Capture the cell that displays the provided text and extract its (X, Y) central coordinate. 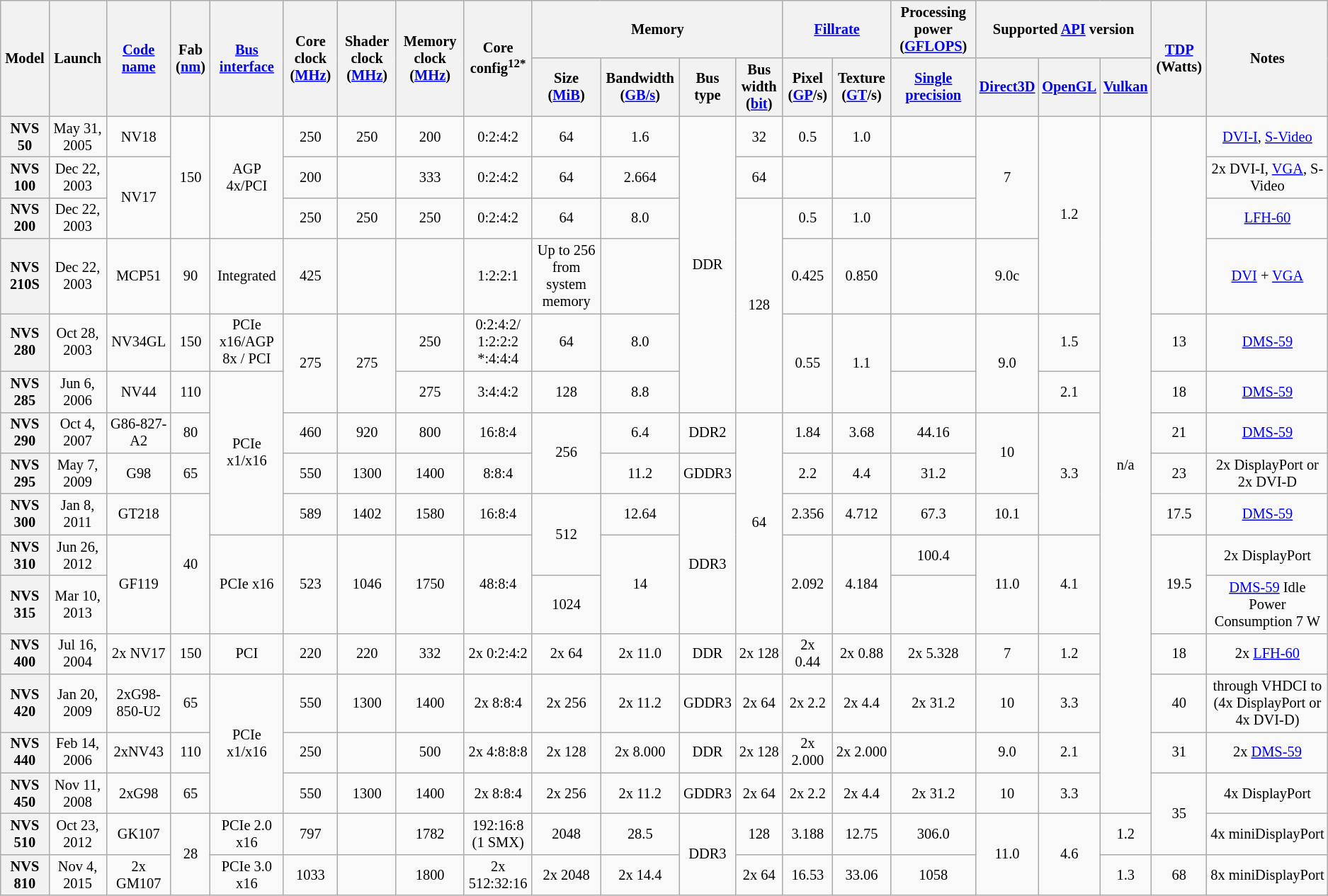
DVI + VGA (1268, 276)
Jan 20, 2009 (78, 703)
4.6 (1069, 854)
Vulkan (1125, 87)
OpenGL (1069, 87)
44.16 (933, 433)
0.850 (861, 276)
Processing power (GFLOPS) (933, 29)
2x 0.44 (807, 654)
NV44 (139, 392)
GT218 (139, 514)
920 (367, 433)
12.75 (861, 834)
AGP 4x/PCI (246, 177)
3.68 (861, 433)
80 (190, 433)
through VHDCI to (4x DisplayPort or 4x DVI-D) (1268, 703)
1750 (429, 584)
Bus width (bit) (759, 87)
1.6 (640, 137)
460 (310, 433)
NVS 300 (25, 514)
332 (429, 654)
LFH-60 (1268, 218)
2xG98 (139, 793)
35 (1179, 813)
GK107 (139, 834)
DDR2 (708, 433)
425 (310, 276)
Nov 4, 2015 (78, 875)
Feb 14, 2006 (78, 752)
NVS 810 (25, 875)
13 (1179, 342)
Nov 11, 2008 (78, 793)
Fab (nm) (190, 58)
2x DisplayPort or 2x DVI-D (1268, 473)
2x 8.000 (640, 752)
1580 (429, 514)
Oct 28, 2003 (78, 342)
256 (566, 453)
NV17 (139, 197)
306.0 (933, 834)
3:4:4:2 (499, 392)
GF119 (139, 584)
10.1 (1007, 514)
90 (190, 276)
6.4 (640, 433)
Notes (1268, 58)
NVS 315 (25, 604)
8.8 (640, 392)
Oct 23, 2012 (78, 834)
2x 14.4 (640, 875)
NVS 210S (25, 276)
28 (190, 854)
2x LFH-60 (1268, 654)
2x 5.328 (933, 654)
0.425 (807, 276)
31.2 (933, 473)
PCIe x16 (246, 584)
NVS 510 (25, 834)
3.188 (807, 834)
NVS 285 (25, 392)
Memory clock (MHz) (429, 58)
32 (759, 137)
67.3 (933, 514)
1782 (429, 834)
Jan 8, 2011 (78, 514)
1033 (310, 875)
2xNV43 (139, 752)
n/a (1125, 465)
1058 (933, 875)
2x 0.88 (861, 654)
2x DVI-I, VGA, S-Video (1268, 177)
512 (566, 534)
8:8:4 (499, 473)
192:16:8(1 SMX) (499, 834)
2x DMS-59 (1268, 752)
Oct 4, 2007 (78, 433)
333 (429, 177)
2048 (566, 834)
1402 (367, 514)
Integrated (246, 276)
9.0c (1007, 276)
0:2:4:2/1:2:2:2 *:4:4:4 (499, 342)
PCIe 3.0 x16 (246, 875)
PCIe x16/AGP 8x / PCI (246, 342)
Code name (139, 58)
797 (310, 834)
4.712 (861, 514)
1046 (367, 584)
NVS 290 (25, 433)
PCI (246, 654)
2x 4:8:8:8 (499, 752)
1.1 (861, 363)
DMS-59 Idle Power Consumption 7 W (1268, 604)
NVS 295 (25, 473)
2x NV17 (139, 654)
Bus interface (246, 58)
G86-827-A2 (139, 433)
500 (429, 752)
16.53 (807, 875)
Texture (GT/s) (861, 87)
NV34GL (139, 342)
MCP51 (139, 276)
Bus type (708, 87)
Pixel (GP/s) (807, 87)
Core clock (MHz) (310, 58)
2.2 (807, 473)
Jun 6, 2006 (78, 392)
May 31, 2005 (78, 137)
33.06 (861, 875)
2x 11.0 (640, 654)
14 (640, 584)
2xG98-850-U2 (139, 703)
8x miniDisplayPort (1268, 875)
1:2:2:1 (499, 276)
Jul 16, 2004 (78, 654)
NVS 420 (25, 703)
4.1 (1069, 584)
4.4 (861, 473)
G98 (139, 473)
Single precision (933, 87)
523 (310, 584)
800 (429, 433)
Memory (657, 29)
4.184 (861, 584)
NVS 310 (25, 555)
21 (1179, 433)
11.2 (640, 473)
NVS 400 (25, 654)
48:8:4 (499, 584)
Jun 26, 2012 (78, 555)
31 (1179, 752)
1.5 (1069, 342)
2x GM107 (139, 875)
TDP (Watts) (1179, 58)
0.55 (807, 363)
Shader clock (MHz) (367, 58)
DVI-I, S-Video (1268, 137)
28.5 (640, 834)
1024 (566, 604)
2x 512:32:16 (499, 875)
Up to 256 from system memory (566, 276)
2.664 (640, 177)
1.3 (1125, 875)
12.64 (640, 514)
1800 (429, 875)
Launch (78, 58)
Model (25, 58)
NVS 450 (25, 793)
Core config12* (499, 58)
PCIe 2.0 x16 (246, 834)
2.356 (807, 514)
Bandwidth (GB/s) (640, 87)
4x miniDisplayPort (1268, 834)
May 7, 2009 (78, 473)
Supported API version (1064, 29)
23 (1179, 473)
4x DisplayPort (1268, 793)
589 (310, 514)
100.4 (933, 555)
2x 2048 (566, 875)
Size (MiB) (566, 87)
2x 0:2:4:2 (499, 654)
Fillrate (836, 29)
NV18 (139, 137)
NVS 280 (25, 342)
17.5 (1179, 514)
NVS 200 (25, 218)
Mar 10, 2013 (78, 604)
19.5 (1179, 584)
2.092 (807, 584)
NVS 100 (25, 177)
NVS 440 (25, 752)
NVS 50 (25, 137)
2x DisplayPort (1268, 555)
68 (1179, 875)
Direct3D (1007, 87)
1.84 (807, 433)
